Scan for the cell matching the given text and deliver its (x, y) coordinate at center. 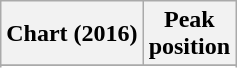
Chart (2016) (72, 34)
Peak position (189, 34)
